Extract the (X, Y) coordinate from the center of the cell holding the provided text.  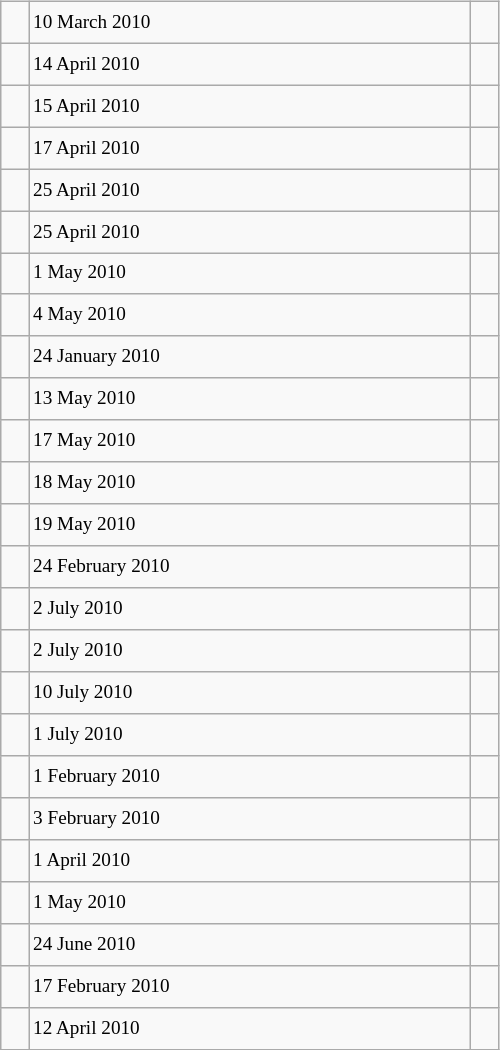
17 February 2010 (249, 986)
13 May 2010 (249, 399)
3 February 2010 (249, 819)
1 April 2010 (249, 861)
12 April 2010 (249, 1028)
18 May 2010 (249, 483)
17 April 2010 (249, 148)
4 May 2010 (249, 315)
24 January 2010 (249, 357)
14 April 2010 (249, 64)
10 March 2010 (249, 22)
19 May 2010 (249, 525)
24 June 2010 (249, 944)
10 July 2010 (249, 693)
24 February 2010 (249, 567)
15 April 2010 (249, 106)
1 July 2010 (249, 735)
1 February 2010 (249, 777)
17 May 2010 (249, 441)
